Pinpoint the cell where the given text exists, returning its [x, y] midpoint coordinate. 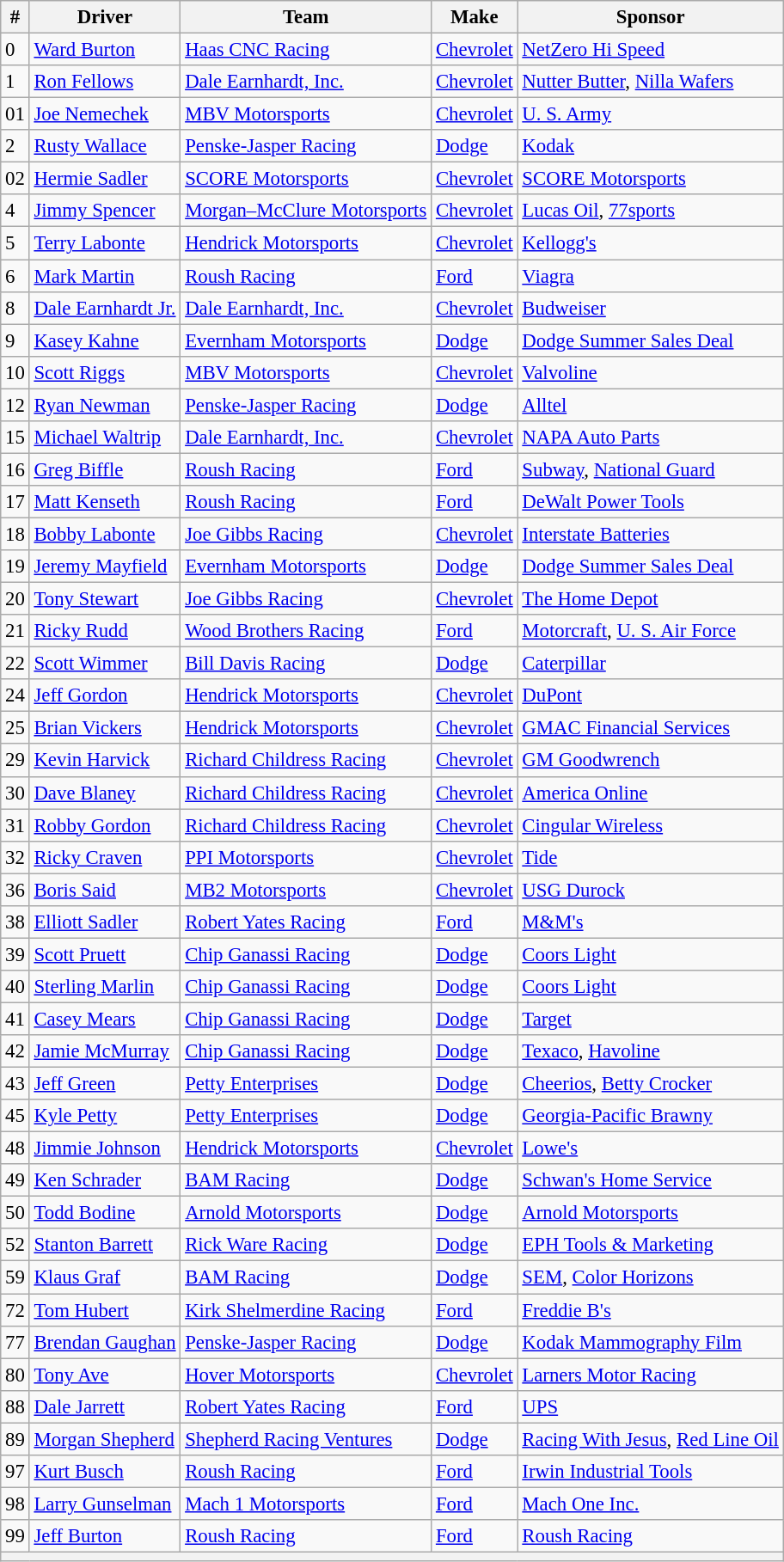
15 [15, 438]
Tony Ave [105, 1375]
Scott Wimmer [105, 664]
DeWalt Power Tools [650, 502]
1 [15, 82]
GM Goodwrench [650, 761]
Ricky Rudd [105, 631]
Boris Said [105, 890]
25 [15, 728]
Valvoline [650, 372]
99 [15, 1536]
32 [15, 857]
Hermie Sadler [105, 179]
Stanton Barrett [105, 1246]
Texaco, Havoline [650, 1051]
Kirk Shelmerdine Racing [306, 1310]
GMAC Financial Services [650, 728]
Kodak Mammography Film [650, 1342]
18 [15, 534]
50 [15, 1213]
The Home Depot [650, 599]
UPS [650, 1406]
Cingular Wireless [650, 825]
America Online [650, 793]
10 [15, 372]
Dale Earnhardt Jr. [105, 308]
48 [15, 1149]
NAPA Auto Parts [650, 438]
Jeremy Mayfield [105, 567]
Brian Vickers [105, 728]
Schwan's Home Service [650, 1180]
Jimmy Spencer [105, 211]
36 [15, 890]
Mark Martin [105, 276]
NetZero Hi Speed [650, 50]
22 [15, 664]
43 [15, 1084]
Jeff Burton [105, 1536]
16 [15, 469]
Racing With Jesus, Red Line Oil [650, 1439]
Lowe's [650, 1149]
77 [15, 1342]
Haas CNC Racing [306, 50]
Jeff Gordon [105, 695]
Todd Bodine [105, 1213]
Kodak [650, 146]
Alltel [650, 405]
19 [15, 567]
PPI Motorsports [306, 857]
Make [475, 17]
Target [650, 1019]
4 [15, 211]
Lucas Oil, 77sports [650, 211]
Kasey Kahne [105, 340]
Rick Ware Racing [306, 1246]
Terry Labonte [105, 243]
Tony Stewart [105, 599]
21 [15, 631]
Jimmie Johnson [105, 1149]
30 [15, 793]
72 [15, 1310]
Jamie McMurray [105, 1051]
Morgan–McClure Motorsports [306, 211]
Kurt Busch [105, 1472]
01 [15, 114]
Matt Kenseth [105, 502]
24 [15, 695]
MB2 Motorsports [306, 890]
Kyle Petty [105, 1116]
Elliott Sadler [105, 922]
Tide [650, 857]
Sponsor [650, 17]
9 [15, 340]
2 [15, 146]
Mach One Inc. [650, 1504]
U. S. Army [650, 114]
Greg Biffle [105, 469]
0 [15, 50]
Motorcraft, U. S. Air Force [650, 631]
Ward Burton [105, 50]
Ryan Newman [105, 405]
M&M's [650, 922]
29 [15, 761]
Wood Brothers Racing [306, 631]
Bill Davis Racing [306, 664]
5 [15, 243]
Bobby Labonte [105, 534]
Caterpillar [650, 664]
Tom Hubert [105, 1310]
40 [15, 987]
89 [15, 1439]
Jeff Green [105, 1084]
Georgia-Pacific Brawny [650, 1116]
Robby Gordon [105, 825]
Scott Pruett [105, 954]
97 [15, 1472]
Hover Motorsports [306, 1375]
EPH Tools & Marketing [650, 1246]
DuPont [650, 695]
Sterling Marlin [105, 987]
Morgan Shepherd [105, 1439]
Driver [105, 17]
Dave Blaney [105, 793]
80 [15, 1375]
59 [15, 1277]
# [15, 17]
52 [15, 1246]
Kellogg's [650, 243]
17 [15, 502]
Budweiser [650, 308]
Dale Jarrett [105, 1406]
Irwin Industrial Tools [650, 1472]
Larners Motor Racing [650, 1375]
6 [15, 276]
Team [306, 17]
41 [15, 1019]
Scott Riggs [105, 372]
Ron Fellows [105, 82]
Cheerios, Betty Crocker [650, 1084]
98 [15, 1504]
SEM, Color Horizons [650, 1277]
Nutter Butter, Nilla Wafers [650, 82]
31 [15, 825]
Michael Waltrip [105, 438]
Rusty Wallace [105, 146]
88 [15, 1406]
Freddie B's [650, 1310]
49 [15, 1180]
Brendan Gaughan [105, 1342]
39 [15, 954]
Interstate Batteries [650, 534]
Joe Nemechek [105, 114]
Larry Gunselman [105, 1504]
Casey Mears [105, 1019]
Subway, National Guard [650, 469]
Ken Schrader [105, 1180]
Viagra [650, 276]
42 [15, 1051]
20 [15, 599]
USG Durock [650, 890]
Kevin Harvick [105, 761]
12 [15, 405]
02 [15, 179]
Ricky Craven [105, 857]
8 [15, 308]
Shepherd Racing Ventures [306, 1439]
Klaus Graf [105, 1277]
Mach 1 Motorsports [306, 1504]
38 [15, 922]
45 [15, 1116]
